Provide the [X, Y] coordinate of the cell's center where the given text is located.  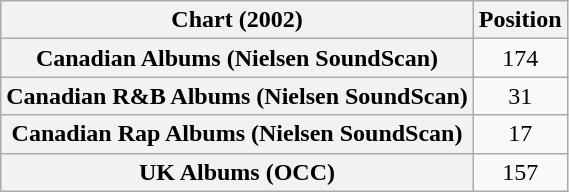
31 [520, 96]
17 [520, 134]
Position [520, 20]
Canadian Albums (Nielsen SoundScan) [238, 58]
Chart (2002) [238, 20]
UK Albums (OCC) [238, 172]
157 [520, 172]
Canadian R&B Albums (Nielsen SoundScan) [238, 96]
Canadian Rap Albums (Nielsen SoundScan) [238, 134]
174 [520, 58]
